Pinpoint the cell where the given text exists, returning its (X, Y) midpoint coordinate. 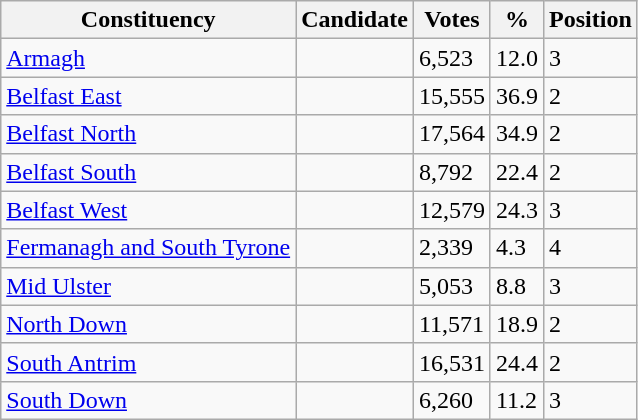
36.9 (516, 96)
Constituency (148, 20)
5,053 (452, 286)
17,564 (452, 134)
Armagh (148, 58)
Belfast East (148, 96)
6,260 (452, 400)
34.9 (516, 134)
South Down (148, 400)
11.2 (516, 400)
North Down (148, 324)
4.3 (516, 248)
15,555 (452, 96)
8.8 (516, 286)
2,339 (452, 248)
Position (591, 20)
24.3 (516, 210)
6,523 (452, 58)
Belfast South (148, 172)
4 (591, 248)
Candidate (355, 20)
11,571 (452, 324)
Belfast West (148, 210)
12,579 (452, 210)
Mid Ulster (148, 286)
22.4 (516, 172)
South Antrim (148, 362)
24.4 (516, 362)
Fermanagh and South Tyrone (148, 248)
8,792 (452, 172)
% (516, 20)
Votes (452, 20)
12.0 (516, 58)
16,531 (452, 362)
18.9 (516, 324)
Belfast North (148, 134)
